Find where the given text appears and provide that cell's center as (x, y) coordinate. 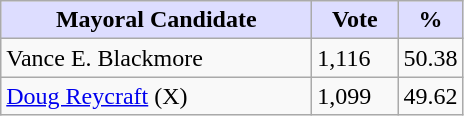
49.62 (430, 96)
Doug Reycraft (X) (156, 96)
1,099 (355, 96)
Vote (355, 20)
Vance E. Blackmore (156, 58)
Mayoral Candidate (156, 20)
% (430, 20)
1,116 (355, 58)
50.38 (430, 58)
